Identify which cell holds the provided text, then report its (x, y) central coordinate. 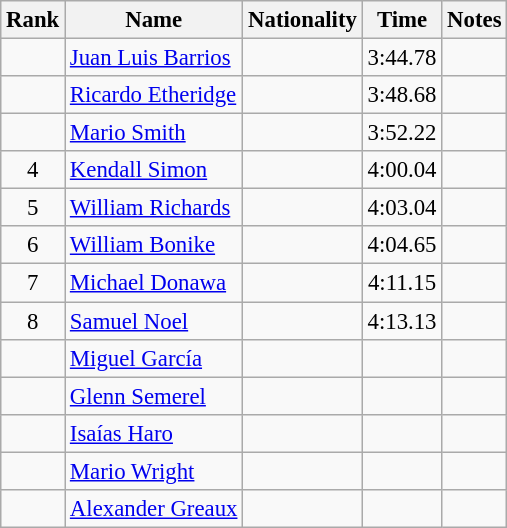
3:52.22 (402, 133)
William Bonike (154, 245)
4:00.04 (402, 170)
Mario Smith (154, 133)
7 (33, 283)
4:04.65 (402, 245)
3:48.68 (402, 95)
5 (33, 208)
4 (33, 170)
Michael Donawa (154, 283)
Time (402, 20)
8 (33, 321)
Kendall Simon (154, 170)
Rank (33, 20)
William Richards (154, 208)
Alexander Greaux (154, 509)
Ricardo Etheridge (154, 95)
Glenn Semerel (154, 396)
6 (33, 245)
3:44.78 (402, 58)
Nationality (302, 20)
4:11.15 (402, 283)
Isaías Haro (154, 433)
Samuel Noel (154, 321)
4:03.04 (402, 208)
4:13.13 (402, 321)
Name (154, 20)
Mario Wright (154, 471)
Juan Luis Barrios (154, 58)
Notes (474, 20)
Miguel García (154, 358)
